Extract the [X, Y] coordinate from the center of the cell holding the provided text.  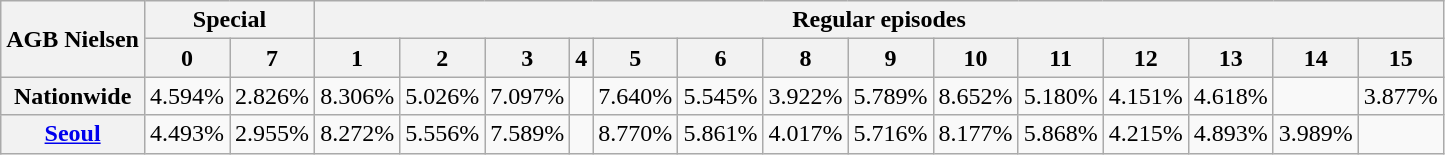
5.789% [890, 96]
4.493% [186, 134]
8.272% [358, 134]
3.989% [1316, 134]
4.594% [186, 96]
2.826% [272, 96]
8 [806, 58]
3.922% [806, 96]
13 [1230, 58]
7 [272, 58]
15 [1400, 58]
5.026% [442, 96]
5.716% [890, 134]
4 [582, 58]
9 [890, 58]
AGB Nielsen [73, 39]
5.868% [1060, 134]
Special [229, 20]
2 [442, 58]
5.556% [442, 134]
3 [528, 58]
14 [1316, 58]
2.955% [272, 134]
5.545% [720, 96]
8.306% [358, 96]
5 [636, 58]
5.861% [720, 134]
8.770% [636, 134]
Seoul [73, 134]
5.180% [1060, 96]
4.151% [1146, 96]
4.618% [1230, 96]
7.589% [528, 134]
3.877% [1400, 96]
Nationwide [73, 96]
0 [186, 58]
4.893% [1230, 134]
7.097% [528, 96]
7.640% [636, 96]
1 [358, 58]
11 [1060, 58]
4.017% [806, 134]
4.215% [1146, 134]
Regular episodes [880, 20]
12 [1146, 58]
10 [976, 58]
8.652% [976, 96]
8.177% [976, 134]
6 [720, 58]
